From the cell containing the given text, extract its center point as (x, y) coordinate. 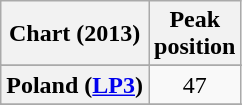
Peakposition (194, 34)
Poland (LP3) (75, 85)
47 (194, 85)
Chart (2013) (75, 34)
